Capture the cell that displays the provided text and extract its (x, y) central coordinate. 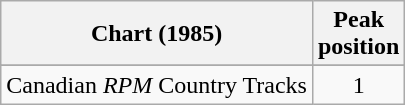
1 (358, 85)
Chart (1985) (157, 34)
Peakposition (358, 34)
Canadian RPM Country Tracks (157, 85)
